Return [X, Y] of the center of cell containing provided text 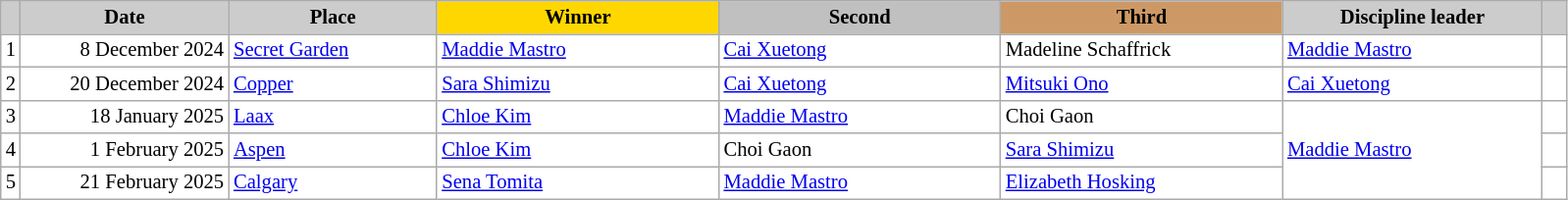
1 February 2025 [125, 150]
4 [11, 150]
Copper [333, 83]
2 [11, 83]
Calgary [333, 182]
20 December 2024 [125, 83]
Sena Tomita [577, 182]
8 December 2024 [125, 50]
Aspen [333, 150]
1 [11, 50]
Laax [333, 117]
Mitsuki Ono [1142, 83]
18 January 2025 [125, 117]
Third [1142, 17]
Madeline Schaffrick [1142, 50]
Date [125, 17]
Place [333, 17]
Second [860, 17]
5 [11, 182]
Winner [577, 17]
Secret Garden [333, 50]
3 [11, 117]
Discipline leader [1413, 17]
Elizabeth Hosking [1142, 182]
21 February 2025 [125, 182]
